Extract the (x, y) coordinate from the center of the cell holding the provided text.  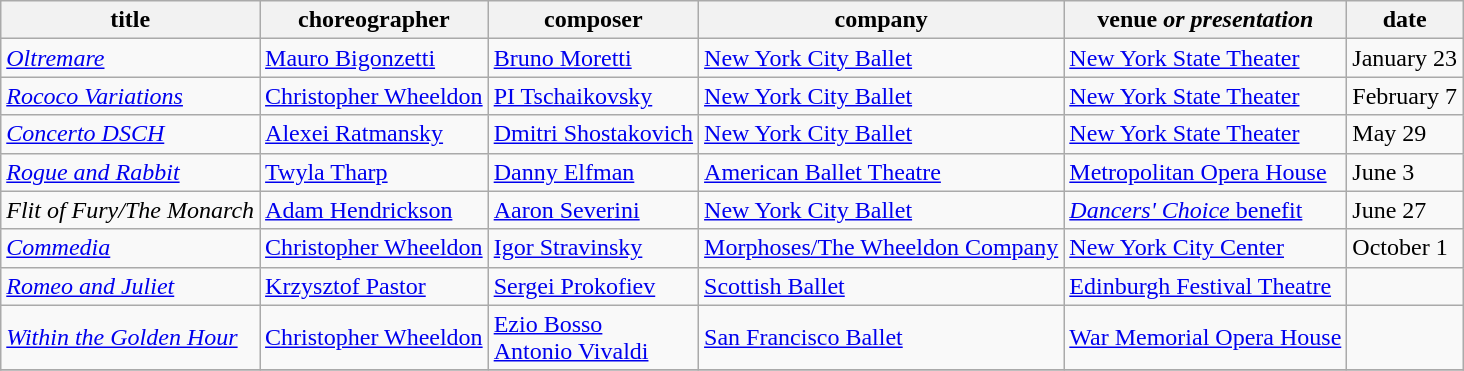
Krzysztof Pastor (374, 286)
Commedia (130, 248)
Rococo Variations (130, 96)
Within the Golden Hour (130, 338)
Adam Hendrickson (374, 210)
Danny Elfman (593, 172)
June 3 (1405, 172)
Oltremare (130, 58)
Dmitri Shostakovich (593, 134)
title (130, 20)
January 23 (1405, 58)
February 7 (1405, 96)
Igor Stravinsky (593, 248)
San Francisco Ballet (882, 338)
Rogue and Rabbit (130, 172)
choreographer (374, 20)
Mauro Bigonzetti (374, 58)
Aaron Severini (593, 210)
Dancers' Choice benefit (1206, 210)
Ezio BossoAntonio Vivaldi (593, 338)
Bruno Moretti (593, 58)
New York City Center (1206, 248)
Alexei Ratmansky (374, 134)
Romeo and Juliet (130, 286)
War Memorial Opera House (1206, 338)
PI Tschaikovsky (593, 96)
Metropolitan Opera House (1206, 172)
May 29 (1405, 134)
date (1405, 20)
composer (593, 20)
venue or presentation (1206, 20)
Flit of Fury/The Monarch (130, 210)
October 1 (1405, 248)
company (882, 20)
Edinburgh Festival Theatre (1206, 286)
American Ballet Theatre (882, 172)
Sergei Prokofiev (593, 286)
June 27 (1405, 210)
Morphoses/The Wheeldon Company (882, 248)
Concerto DSCH (130, 134)
Twyla Tharp (374, 172)
Scottish Ballet (882, 286)
